Search for the cell housing the specified text and yield its [x, y] center coordinate. 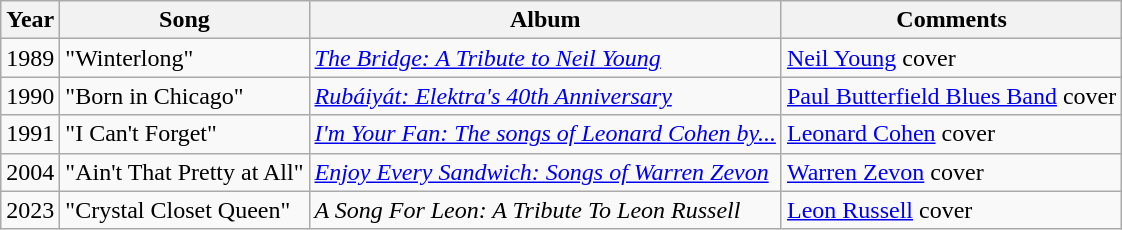
"I Can't Forget" [184, 134]
Paul Butterfield Blues Band cover [951, 96]
"Ain't That Pretty at All" [184, 172]
1989 [30, 58]
Year [30, 20]
Leonard Cohen cover [951, 134]
Song [184, 20]
Neil Young cover [951, 58]
The Bridge: A Tribute to Neil Young [545, 58]
"Crystal Closet Queen" [184, 210]
Comments [951, 20]
Album [545, 20]
A Song For Leon: A Tribute To Leon Russell [545, 210]
Leon Russell cover [951, 210]
Warren Zevon cover [951, 172]
"Winterlong" [184, 58]
Rubáiyát: Elektra's 40th Anniversary [545, 96]
1990 [30, 96]
"Born in Chicago" [184, 96]
2004 [30, 172]
Enjoy Every Sandwich: Songs of Warren Zevon [545, 172]
I'm Your Fan: The songs of Leonard Cohen by... [545, 134]
1991 [30, 134]
2023 [30, 210]
